Provide the (x, y) coordinate of the cell's center where the given text is located.  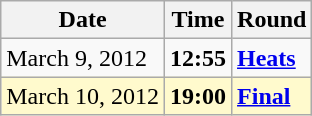
Heats (272, 58)
Time (198, 20)
March 9, 2012 (83, 58)
March 10, 2012 (83, 96)
12:55 (198, 58)
Final (272, 96)
19:00 (198, 96)
Round (272, 20)
Date (83, 20)
